Scan for the cell matching the given text and deliver its (X, Y) coordinate at center. 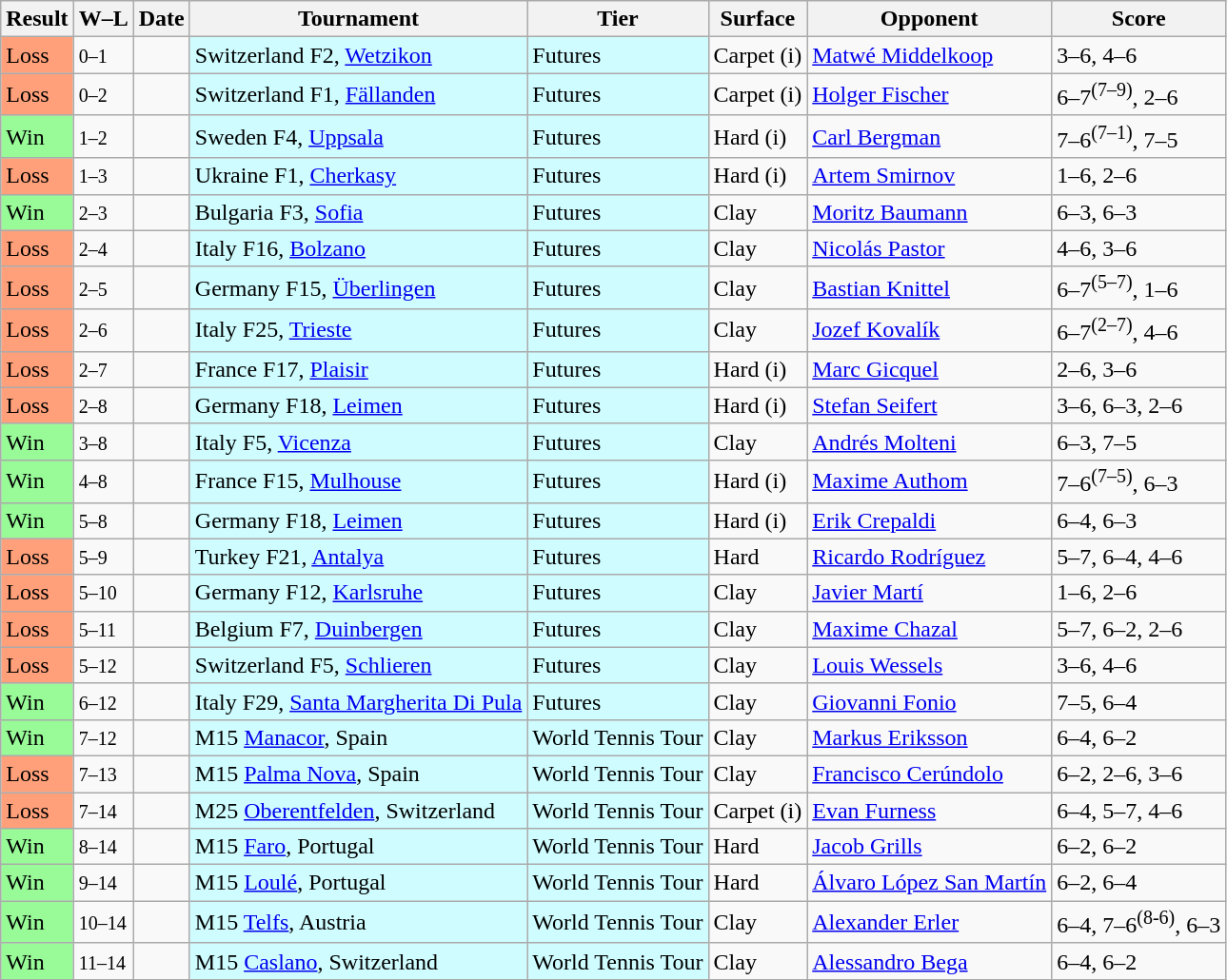
5–7, 6–4, 4–6 (1138, 557)
6–3, 6–3 (1138, 212)
6–12 (103, 701)
6–7(2–7), 4–6 (1138, 331)
Louis Wessels (929, 665)
0–1 (103, 55)
7–13 (103, 774)
Tournament (358, 19)
6–2, 6–2 (1138, 847)
7–6(7–5), 6–3 (1138, 481)
France F17, Plaisir (358, 369)
6–4, 6–3 (1138, 520)
4–6, 3–6 (1138, 248)
Tier (618, 19)
Álvaro López San Martín (929, 883)
France F15, Mulhouse (358, 481)
3–8 (103, 441)
Carl Bergman (929, 137)
7–5, 6–4 (1138, 701)
6–3, 7–5 (1138, 441)
5–8 (103, 520)
Date (162, 19)
1–3 (103, 176)
7–14 (103, 811)
Opponent (929, 19)
3–6, 6–3, 2–6 (1138, 405)
Jacob Grills (929, 847)
Markus Eriksson (929, 737)
M15 Manacor, Spain (358, 737)
2–7 (103, 369)
6–4, 5–7, 4–6 (1138, 811)
Stefan Seifert (929, 405)
5–10 (103, 593)
6–4, 7–6(8-6), 6–3 (1138, 923)
Jozef Kovalík (929, 331)
0–2 (103, 95)
Germany F12, Karlsruhe (358, 593)
5–11 (103, 629)
7–6(7–1), 7–5 (1138, 137)
Score (1138, 19)
2–4 (103, 248)
2–6, 3–6 (1138, 369)
Switzerland F5, Schlieren (358, 665)
Maxime Chazal (929, 629)
4–8 (103, 481)
Nicolás Pastor (929, 248)
Evan Furness (929, 811)
Maxime Authom (929, 481)
Italy F29, Santa Margherita Di Pula (358, 701)
M25 Oberentfelden, Switzerland (358, 811)
Moritz Baumann (929, 212)
Ricardo Rodríguez (929, 557)
M15 Caslano, Switzerland (358, 961)
Belgium F7, Duinbergen (358, 629)
6–7(7–9), 2–6 (1138, 95)
Holger Fischer (929, 95)
2–5 (103, 287)
M15 Loulé, Portugal (358, 883)
6–2, 2–6, 3–6 (1138, 774)
9–14 (103, 883)
5–9 (103, 557)
Ukraine F1, Cherkasy (358, 176)
W–L (103, 19)
Andrés Molteni (929, 441)
2–8 (103, 405)
Italy F5, Vicenza (358, 441)
M15 Faro, Portugal (358, 847)
Surface (758, 19)
10–14 (103, 923)
M15 Telfs, Austria (358, 923)
Matwé Middelkoop (929, 55)
Marc Gicquel (929, 369)
Bulgaria F3, Sofia (358, 212)
Erik Crepaldi (929, 520)
Bastian Knittel (929, 287)
Switzerland F1, Fällanden (358, 95)
11–14 (103, 961)
1–2 (103, 137)
8–14 (103, 847)
Switzerland F2, Wetzikon (358, 55)
2–3 (103, 212)
Javier Martí (929, 593)
6–2, 6–4 (1138, 883)
Giovanni Fonio (929, 701)
Germany F15, Überlingen (358, 287)
Francisco Cerúndolo (929, 774)
Sweden F4, Uppsala (358, 137)
Alessandro Bega (929, 961)
Italy F25, Trieste (358, 331)
2–6 (103, 331)
Artem Smirnov (929, 176)
6–7(5–7), 1–6 (1138, 287)
Result (37, 19)
Turkey F21, Antalya (358, 557)
Alexander Erler (929, 923)
Italy F16, Bolzano (358, 248)
M15 Palma Nova, Spain (358, 774)
7–12 (103, 737)
5–7, 6–2, 2–6 (1138, 629)
5–12 (103, 665)
